Detect which cell encompasses the target text, then output its (x, y) center coordinate. 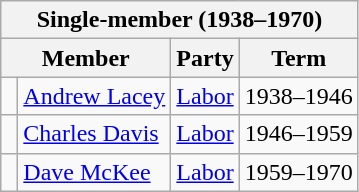
Term (298, 58)
Andrew Lacey (94, 96)
Single-member (1938–1970) (180, 20)
1938–1946 (298, 96)
Charles Davis (94, 134)
Dave McKee (94, 172)
1959–1970 (298, 172)
1946–1959 (298, 134)
Member (86, 58)
Party (205, 58)
